From the cell containing the given text, extract its center point as [x, y] coordinate. 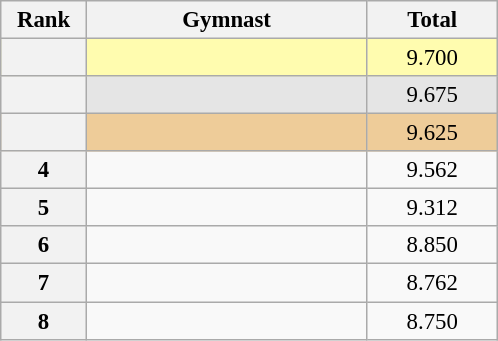
Gymnast [226, 20]
Rank [44, 20]
8 [44, 321]
9.700 [432, 58]
7 [44, 283]
9.625 [432, 133]
4 [44, 170]
5 [44, 208]
9.562 [432, 170]
8.750 [432, 321]
8.762 [432, 283]
9.312 [432, 208]
9.675 [432, 95]
8.850 [432, 245]
Total [432, 20]
6 [44, 245]
